From the cell containing the given text, extract its center point as [x, y] coordinate. 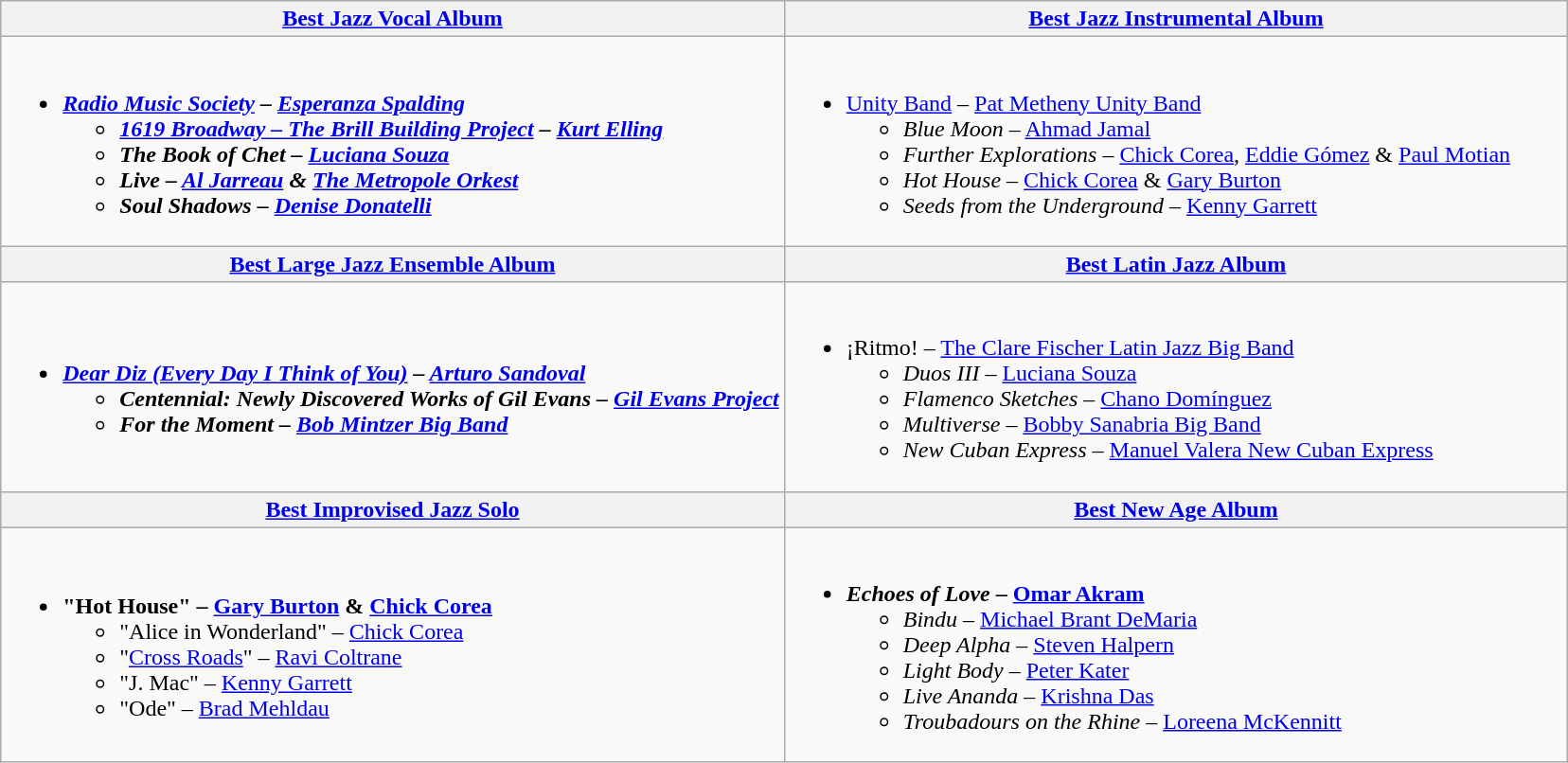
"Hot House" – Gary Burton & Chick Corea"Alice in Wonderland" – Chick Corea"Cross Roads" – Ravi Coltrane"J. Mac" – Kenny Garrett"Ode" – Brad Mehldau [392, 645]
Best Jazz Vocal Album [392, 19]
Best Latin Jazz Album [1176, 264]
Best Large Jazz Ensemble Album [392, 264]
Best New Age Album [1176, 509]
Best Jazz Instrumental Album [1176, 19]
Best Improvised Jazz Solo [392, 509]
